From the cell containing the given text, extract its center point as (x, y) coordinate. 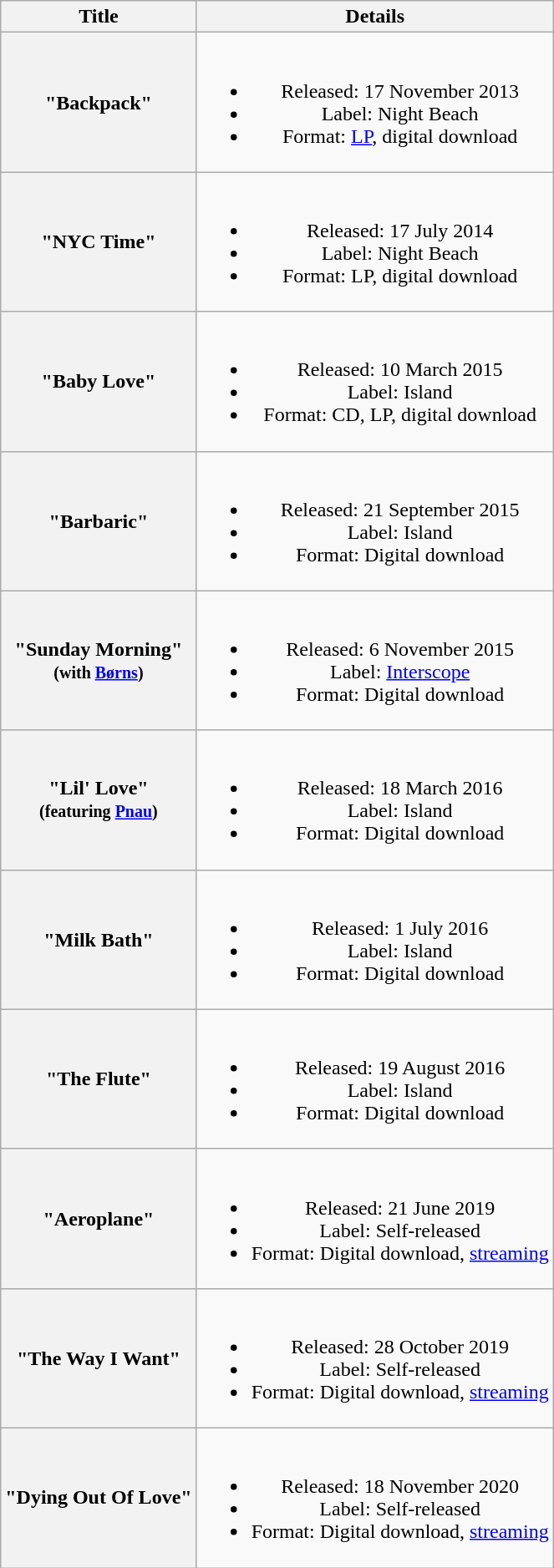
Released: 28 October 2019Label: Self-releasedFormat: Digital download, streaming (374, 1358)
Released: 10 March 2015Label: IslandFormat: CD, LP, digital download (374, 381)
Title (99, 17)
"Aeroplane" (99, 1218)
Released: 18 March 2016Label: IslandFormat: Digital download (374, 800)
"NYC Time" (99, 242)
"Dying Out Of Love" (99, 1497)
Released: 21 June 2019Label: Self-releasedFormat: Digital download, streaming (374, 1218)
"Sunday Morning"(with Børns) (99, 660)
"The Way I Want" (99, 1358)
"Milk Bath" (99, 939)
"The Flute" (99, 1079)
Details (374, 17)
Released: 6 November 2015Label: InterscopeFormat: Digital download (374, 660)
Released: 18 November 2020Label: Self-releasedFormat: Digital download, streaming (374, 1497)
Released: 17 July 2014Label: Night BeachFormat: LP, digital download (374, 242)
Released: 17 November 2013Label: Night BeachFormat: LP, digital download (374, 102)
"Baby Love" (99, 381)
"Barbaric" (99, 521)
"Lil' Love"(featuring Pnau) (99, 800)
Released: 1 July 2016Label: IslandFormat: Digital download (374, 939)
Released: 19 August 2016Label: IslandFormat: Digital download (374, 1079)
"Backpack" (99, 102)
Released: 21 September 2015Label: IslandFormat: Digital download (374, 521)
